For the text-containing cell, return its midpoint in (x, y) coordinate format. 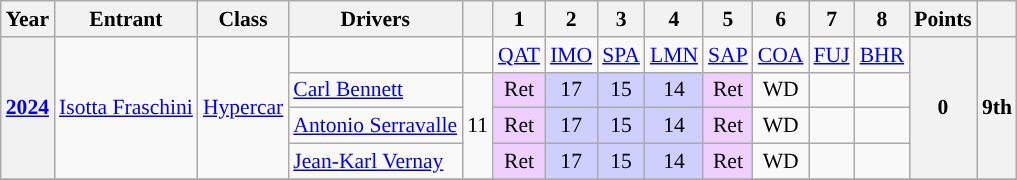
11 (478, 126)
SPA (621, 55)
COA (781, 55)
SAP (728, 55)
0 (943, 108)
8 (882, 19)
1 (519, 19)
Jean-Karl Vernay (375, 162)
Drivers (375, 19)
IMO (571, 55)
QAT (519, 55)
5 (728, 19)
7 (831, 19)
Antonio Serravalle (375, 126)
Hypercar (243, 108)
Entrant (126, 19)
Year (28, 19)
BHR (882, 55)
Class (243, 19)
9th (997, 108)
2024 (28, 108)
Isotta Fraschini (126, 108)
3 (621, 19)
6 (781, 19)
Carl Bennett (375, 90)
FUJ (831, 55)
Points (943, 19)
2 (571, 19)
4 (674, 19)
LMN (674, 55)
